Identify which cell holds the provided text, then report its [x, y] central coordinate. 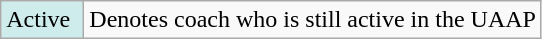
Denotes coach who is still active in the UAAP [313, 20]
Active [42, 20]
